Provide the (X, Y) coordinate of the cell's center where the given text is located.  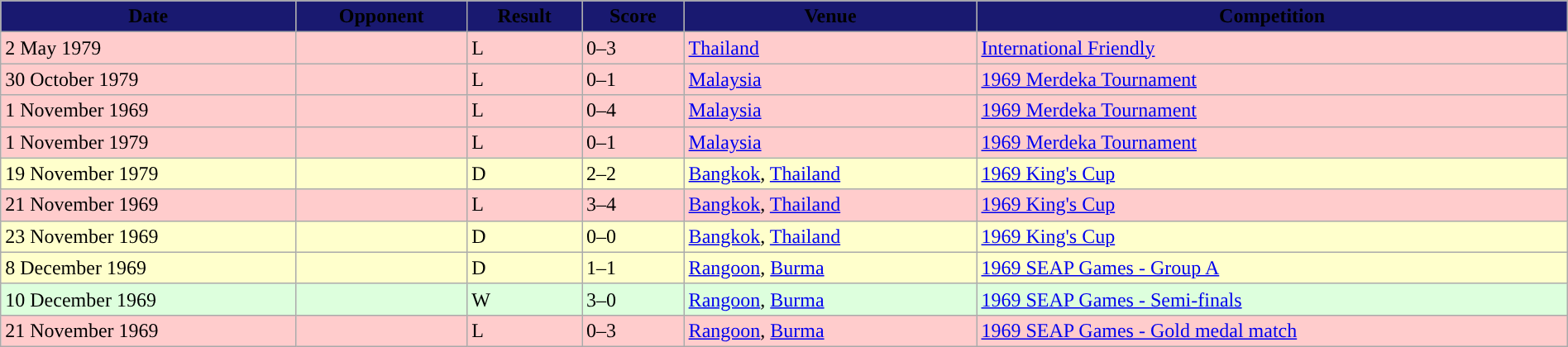
Date (149, 17)
3–4 (633, 205)
3–0 (633, 299)
1 November 1969 (149, 111)
10 December 1969 (149, 299)
Opponent (382, 17)
1969 SEAP Games - Gold medal match (1272, 330)
2–2 (633, 173)
19 November 1979 (149, 173)
0–0 (633, 236)
Result (524, 17)
1 November 1979 (149, 142)
International Friendly (1272, 48)
23 November 1969 (149, 236)
0–4 (633, 111)
W (524, 299)
1969 SEAP Games - Semi-finals (1272, 299)
1969 SEAP Games - Group A (1272, 268)
8 December 1969 (149, 268)
Thailand (830, 48)
2 May 1979 (149, 48)
Score (633, 17)
Competition (1272, 17)
Venue (830, 17)
1–1 (633, 268)
30 October 1979 (149, 79)
